Return [x, y] of the center of cell containing provided text 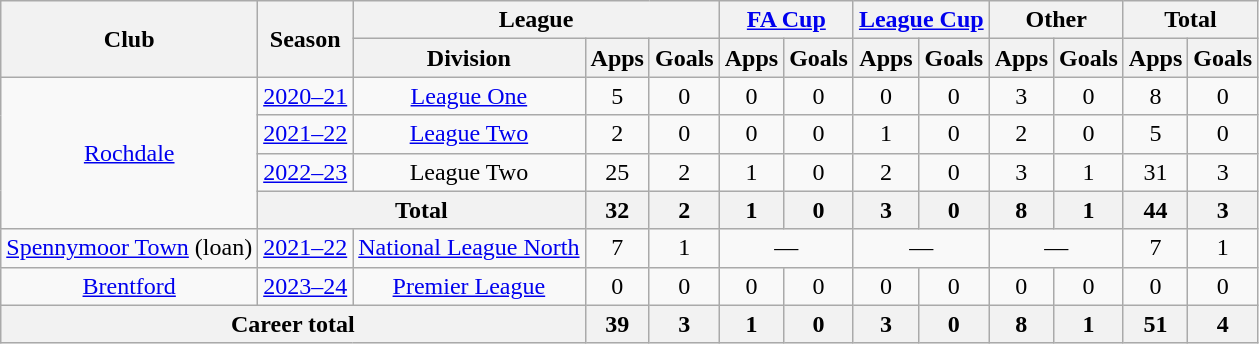
Career total [293, 324]
League One [469, 96]
2022–23 [306, 172]
League [536, 20]
44 [1155, 210]
Rochdale [130, 153]
FA Cup [786, 20]
Premier League [469, 286]
Other [1056, 20]
39 [617, 324]
31 [1155, 172]
Spennymoor Town (loan) [130, 248]
Club [130, 39]
51 [1155, 324]
Division [469, 58]
4 [1223, 324]
Season [306, 39]
25 [617, 172]
2020–21 [306, 96]
League Cup [921, 20]
32 [617, 210]
2023–24 [306, 286]
Brentford [130, 286]
National League North [469, 248]
